Find where the given text appears and provide that cell's center as (X, Y) coordinate. 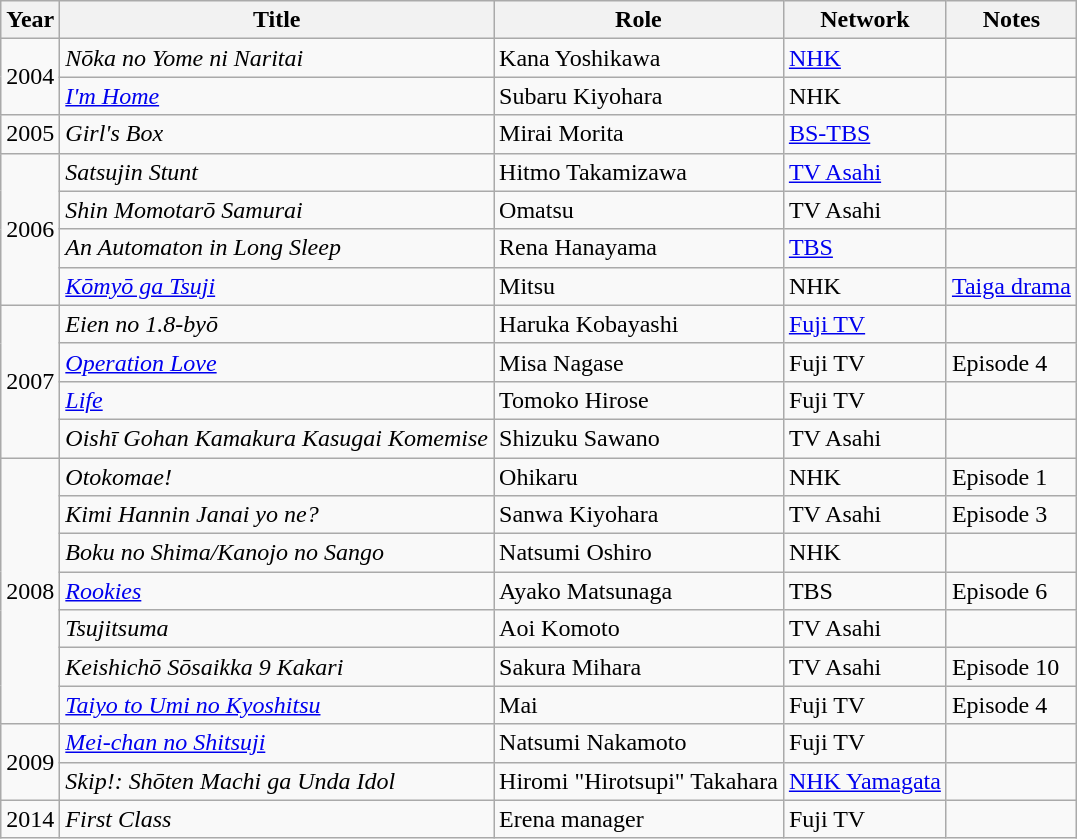
BS-TBS (864, 134)
2004 (30, 77)
Oishī Gohan Kamakura Kasugai Komemise (277, 438)
Tomoko Hirose (639, 400)
2009 (30, 762)
NHK Yamagata (864, 781)
Haruka Kobayashi (639, 324)
Sanwa Kiyohara (639, 515)
Natsumi Oshiro (639, 553)
Taiyo to Umi no Kyoshitsu (277, 705)
Episode 10 (1011, 667)
Rookies (277, 591)
Mirai Morita (639, 134)
2007 (30, 381)
Kana Yoshikawa (639, 58)
Shin Momotarō Samurai (277, 210)
Episode 6 (1011, 591)
Keishichō Sōsaikka 9 Kakari (277, 667)
Kimi Hannin Janai yo ne? (277, 515)
Eien no 1.8-byō (277, 324)
First Class (277, 819)
2005 (30, 134)
Satsujin Stunt (277, 172)
Hiromi "Hirotsupi" Takahara (639, 781)
Aoi Komoto (639, 629)
Mitsu (639, 286)
Boku no Shima/Kanojo no Sango (277, 553)
Skip!: Shōten Machi ga Unda Idol (277, 781)
Network (864, 20)
Notes (1011, 20)
2008 (30, 591)
An Automaton in Long Sleep (277, 248)
I'm Home (277, 96)
2014 (30, 819)
Life (277, 400)
2006 (30, 229)
Year (30, 20)
Erena manager (639, 819)
Mei-chan no Shitsuji (277, 743)
Nōka no Yome ni Naritai (277, 58)
Episode 1 (1011, 477)
Sakura Mihara (639, 667)
Shizuku Sawano (639, 438)
Episode 3 (1011, 515)
Omatsu (639, 210)
Misa Nagase (639, 362)
Ayako Matsunaga (639, 591)
Role (639, 20)
Operation Love (277, 362)
Title (277, 20)
Rena Hanayama (639, 248)
Mai (639, 705)
Otokomae! (277, 477)
Girl's Box (277, 134)
Subaru Kiyohara (639, 96)
Hitmo Takamizawa (639, 172)
Tsujitsuma (277, 629)
Ohikaru (639, 477)
Taiga drama (1011, 286)
Kōmyō ga Tsuji (277, 286)
Natsumi Nakamoto (639, 743)
